Determine the [x, y] coordinate at the center of the cell enclosing the given text.  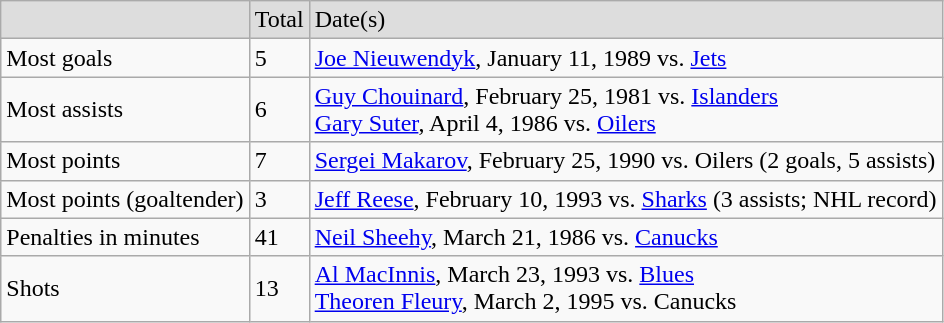
41 [279, 237]
Sergei Makarov, February 25, 1990 vs. Oilers (2 goals, 5 assists) [626, 161]
Date(s) [626, 20]
Total [279, 20]
Neil Sheehy, March 21, 1986 vs. Canucks [626, 237]
7 [279, 161]
Al MacInnis, March 23, 1993 vs. BluesTheoren Fleury, March 2, 1995 vs. Canucks [626, 288]
Guy Chouinard, February 25, 1981 vs. IslandersGary Suter, April 4, 1986 vs. Oilers [626, 110]
Most points [125, 161]
Most assists [125, 110]
Penalties in minutes [125, 237]
Jeff Reese, February 10, 1993 vs. Sharks (3 assists; NHL record) [626, 199]
Joe Nieuwendyk, January 11, 1989 vs. Jets [626, 58]
13 [279, 288]
Most points (goaltender) [125, 199]
3 [279, 199]
Shots [125, 288]
6 [279, 110]
5 [279, 58]
Most goals [125, 58]
